Scan for the cell matching the given text and deliver its [x, y] coordinate at center. 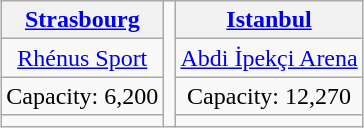
Capacity: 6,200 [82, 96]
Strasbourg [82, 20]
Capacity: 12,270 [269, 96]
Rhénus Sport [82, 58]
Istanbul [269, 20]
Abdi İpekçi Arena [269, 58]
